From the cell containing the given text, extract its center point as [X, Y] coordinate. 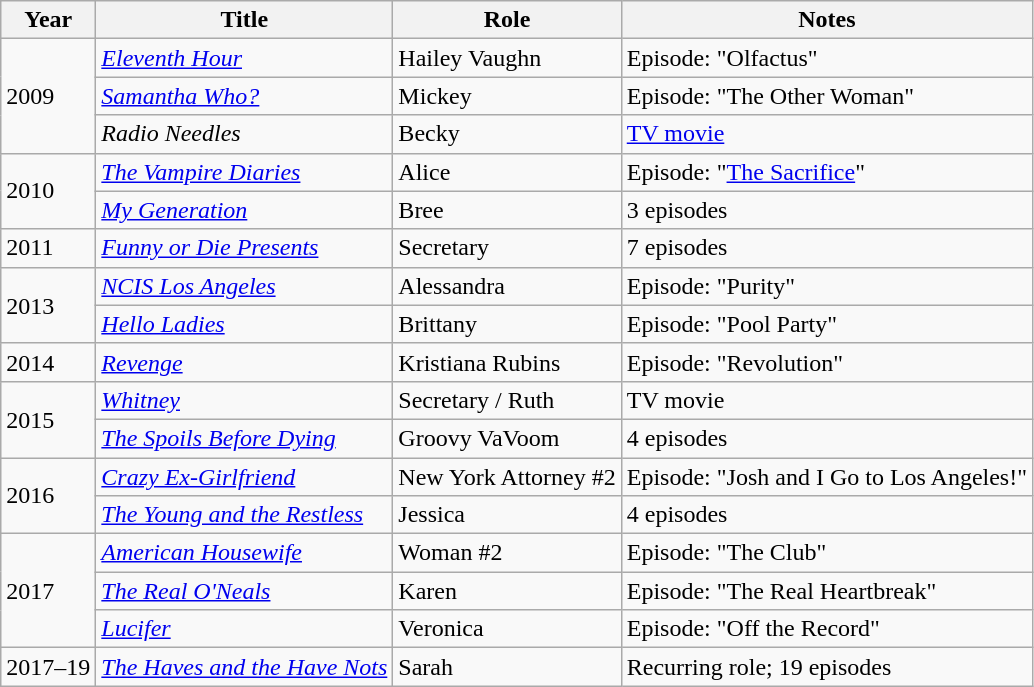
2010 [48, 191]
2013 [48, 305]
Episode: "The Real Heartbreak" [826, 591]
Episode: "Off the Record" [826, 629]
Episode: "Purity" [826, 286]
3 episodes [826, 210]
Episode: "The Club" [826, 553]
Episode: "Josh and I Go to Los Angeles!" [826, 477]
Hello Ladies [244, 324]
2011 [48, 248]
The Real O'Neals [244, 591]
Groovy VaVoom [507, 438]
Mickey [507, 96]
Episode: "Pool Party" [826, 324]
Episode: "The Sacrifice" [826, 172]
Notes [826, 20]
Secretary [507, 248]
2017–19 [48, 667]
Lucifer [244, 629]
Title [244, 20]
The Young and the Restless [244, 515]
Funny or Die Presents [244, 248]
Alice [507, 172]
Crazy Ex-Girlfriend [244, 477]
2016 [48, 496]
Role [507, 20]
Secretary / Ruth [507, 400]
Alessandra [507, 286]
Kristiana Rubins [507, 362]
Revenge [244, 362]
Bree [507, 210]
Sarah [507, 667]
Radio Needles [244, 134]
2015 [48, 419]
Karen [507, 591]
Eleventh Hour [244, 58]
2014 [48, 362]
2017 [48, 591]
NCIS Los Angeles [244, 286]
Episode: "Revolution" [826, 362]
Episode: "The Other Woman" [826, 96]
Brittany [507, 324]
Recurring role; 19 episodes [826, 667]
Veronica [507, 629]
7 episodes [826, 248]
The Spoils Before Dying [244, 438]
The Haves and the Have Nots [244, 667]
Year [48, 20]
Jessica [507, 515]
Samantha Who? [244, 96]
New York Attorney #2 [507, 477]
Woman #2 [507, 553]
American Housewife [244, 553]
Hailey Vaughn [507, 58]
The Vampire Diaries [244, 172]
Becky [507, 134]
Whitney [244, 400]
2009 [48, 96]
Episode: "Olfactus" [826, 58]
My Generation [244, 210]
